Determine the (x, y) coordinate at the center of the cell enclosing the given text.  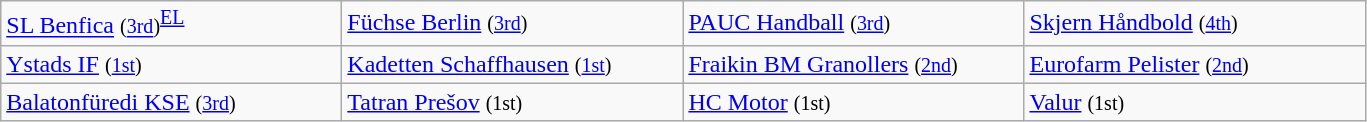
Skjern Håndbold (4th) (1194, 24)
Balatonfüredi KSE (3rd) (172, 102)
PAUC Handball (3rd) (854, 24)
Eurofarm Pelister (2nd) (1194, 64)
HC Motor (1st) (854, 102)
Valur (1st) (1194, 102)
Tatran Prešov (1st) (512, 102)
Kadetten Schaffhausen (1st) (512, 64)
SL Benfica (3rd)EL (172, 24)
Füchse Berlin (3rd) (512, 24)
Ystads IF (1st) (172, 64)
Fraikin BM Granollers (2nd) (854, 64)
